Identify which cell holds the provided text, then report its [x, y] central coordinate. 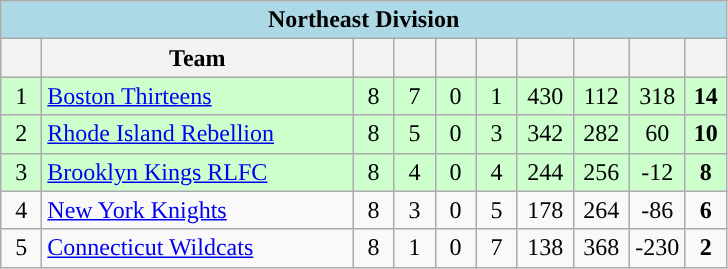
264 [601, 210]
Rhode Island Rebellion [198, 134]
-86 [657, 210]
430 [545, 96]
178 [545, 210]
256 [601, 172]
368 [601, 248]
Northeast Division [364, 20]
60 [657, 134]
112 [601, 96]
New York Knights [198, 210]
282 [601, 134]
342 [545, 134]
244 [545, 172]
10 [706, 134]
-12 [657, 172]
Boston Thirteens [198, 96]
14 [706, 96]
Brooklyn Kings RLFC [198, 172]
Connecticut Wildcats [198, 248]
318 [657, 96]
-230 [657, 248]
6 [706, 210]
138 [545, 248]
Team [198, 58]
